Extract the (X, Y) coordinate from the center of the cell holding the provided text.  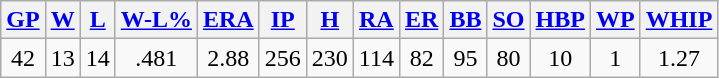
W (62, 20)
WP (615, 20)
82 (421, 58)
RA (376, 20)
BB (466, 20)
IP (282, 20)
HBP (560, 20)
1.27 (679, 58)
80 (508, 58)
13 (62, 58)
SO (508, 20)
L (98, 20)
14 (98, 58)
W-L% (156, 20)
2.88 (228, 58)
GP (23, 20)
42 (23, 58)
.481 (156, 58)
ER (421, 20)
10 (560, 58)
1 (615, 58)
H (330, 20)
ERA (228, 20)
WHIP (679, 20)
230 (330, 58)
95 (466, 58)
114 (376, 58)
256 (282, 58)
